Pinpoint the cell where the given text exists, returning its (x, y) midpoint coordinate. 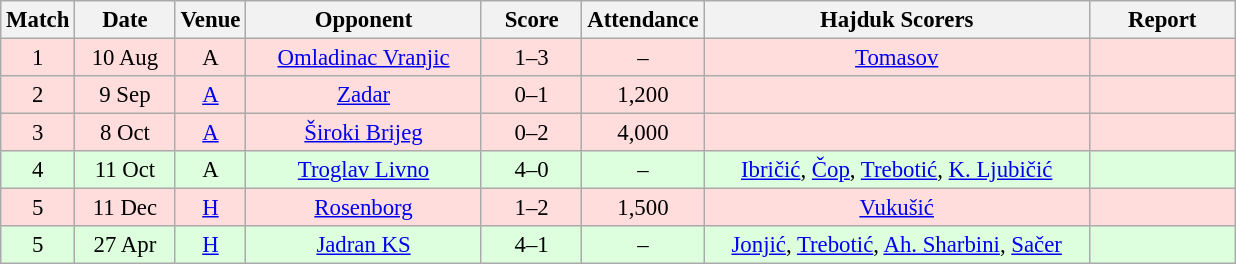
Hajduk Scorers (897, 20)
4 (38, 170)
4–0 (532, 170)
1–3 (532, 58)
11 Oct (126, 170)
1–2 (532, 208)
Široki Brijeg (364, 133)
Rosenborg (364, 208)
9 Sep (126, 95)
27 Apr (126, 245)
Vukušić (897, 208)
10 Aug (126, 58)
Score (532, 20)
4,000 (643, 133)
2 (38, 95)
Opponent (364, 20)
Jonjić, Trebotić, Ah. Sharbini, Sačer (897, 245)
Date (126, 20)
1,200 (643, 95)
Tomasov (897, 58)
0–2 (532, 133)
11 Dec (126, 208)
Jadran KS (364, 245)
Attendance (643, 20)
4–1 (532, 245)
8 Oct (126, 133)
Omladinac Vranjic (364, 58)
3 (38, 133)
Match (38, 20)
1,500 (643, 208)
Venue (210, 20)
1 (38, 58)
Zadar (364, 95)
Troglav Livno (364, 170)
0–1 (532, 95)
Report (1162, 20)
Ibričić, Čop, Trebotić, K. Ljubičić (897, 170)
